For the text-containing cell, return its midpoint in (x, y) coordinate format. 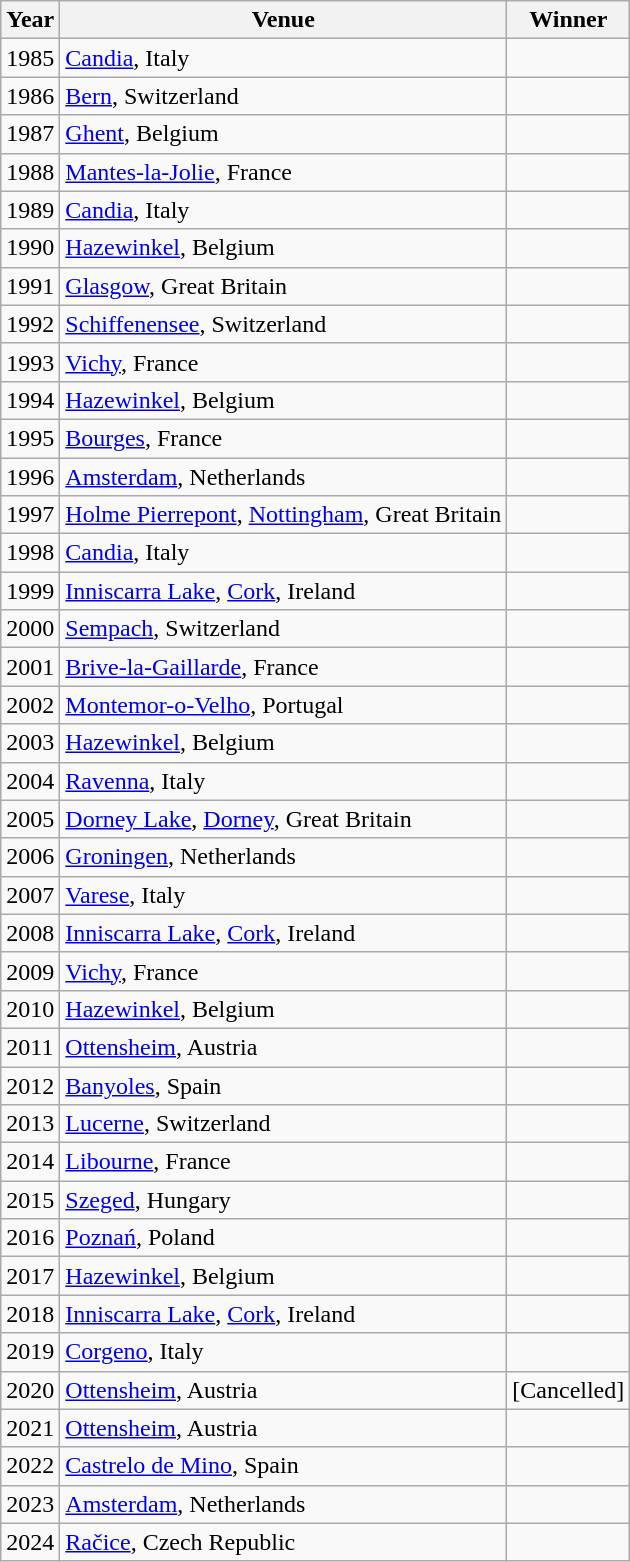
Castrelo de Mino, Spain (284, 1466)
Varese, Italy (284, 895)
2021 (30, 1428)
2005 (30, 819)
2001 (30, 667)
2018 (30, 1314)
1989 (30, 210)
2011 (30, 1047)
2009 (30, 971)
Bern, Switzerland (284, 96)
1997 (30, 515)
Brive-la-Gaillarde, France (284, 667)
2004 (30, 781)
1996 (30, 477)
Dorney Lake, Dorney, Great Britain (284, 819)
1986 (30, 96)
Ghent, Belgium (284, 134)
Mantes-la-Jolie, France (284, 172)
2017 (30, 1276)
2012 (30, 1085)
Szeged, Hungary (284, 1200)
Sempach, Switzerland (284, 629)
Groningen, Netherlands (284, 857)
1995 (30, 438)
1993 (30, 362)
1987 (30, 134)
2010 (30, 1009)
Banyoles, Spain (284, 1085)
Bourges, France (284, 438)
Glasgow, Great Britain (284, 286)
Montemor-o-Velho, Portugal (284, 705)
2024 (30, 1542)
2002 (30, 705)
Ravenna, Italy (284, 781)
Lucerne, Switzerland (284, 1124)
Year (30, 20)
2003 (30, 743)
2023 (30, 1504)
2014 (30, 1162)
Poznań, Poland (284, 1238)
Holme Pierrepont, Nottingham, Great Britain (284, 515)
2016 (30, 1238)
2008 (30, 933)
Račice, Czech Republic (284, 1542)
2000 (30, 629)
2007 (30, 895)
1999 (30, 591)
2020 (30, 1390)
Schiffenensee, Switzerland (284, 324)
2015 (30, 1200)
1985 (30, 58)
Libourne, France (284, 1162)
2013 (30, 1124)
Venue (284, 20)
1991 (30, 286)
2006 (30, 857)
1998 (30, 553)
1992 (30, 324)
1988 (30, 172)
2019 (30, 1352)
1994 (30, 400)
[Cancelled] (568, 1390)
1990 (30, 248)
Winner (568, 20)
Corgeno, Italy (284, 1352)
2022 (30, 1466)
